From the cell containing the given text, extract its center point as [X, Y] coordinate. 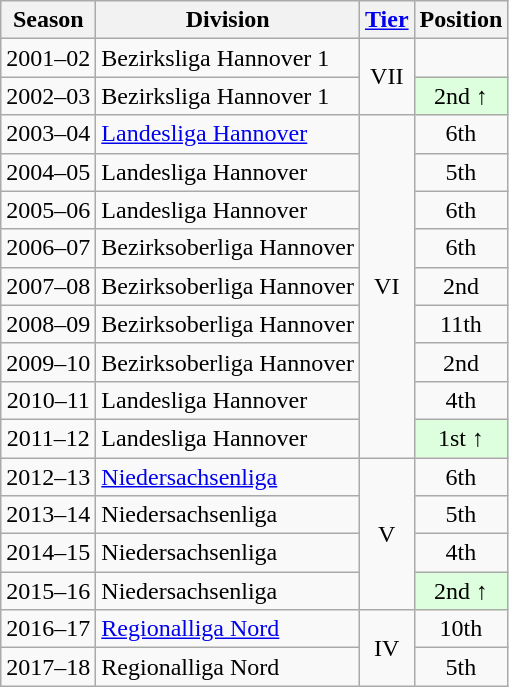
10th [461, 629]
2003–04 [48, 134]
V [386, 534]
2006–07 [48, 248]
Tier [386, 20]
2001–02 [48, 58]
2015–16 [48, 591]
2009–10 [48, 362]
2005–06 [48, 210]
2004–05 [48, 172]
IV [386, 648]
2010–11 [48, 400]
Season [48, 20]
2016–17 [48, 629]
2011–12 [48, 438]
2014–15 [48, 553]
2012–13 [48, 477]
1st ↑ [461, 438]
Division [228, 20]
Position [461, 20]
VII [386, 77]
2013–14 [48, 515]
VI [386, 286]
2008–09 [48, 324]
11th [461, 324]
2007–08 [48, 286]
2002–03 [48, 96]
2017–18 [48, 667]
